Pinpoint the cell where the given text exists, returning its [X, Y] midpoint coordinate. 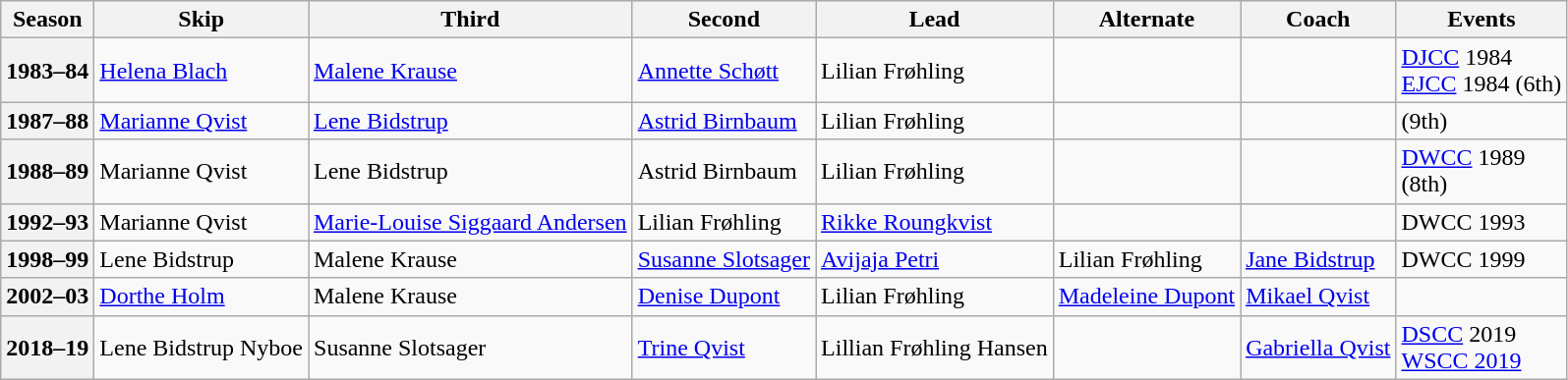
Rikke Roungkvist [935, 222]
1992–93 [47, 222]
Events [1481, 20]
Trine Qvist [724, 348]
Gabriella Qvist [1318, 348]
Lene Bidstrup Nyboe [202, 348]
2002–03 [47, 297]
Dorthe Holm [202, 297]
Helena Blach [202, 71]
Alternate [1146, 20]
Third [471, 20]
1998–99 [47, 259]
Marie-Louise Siggaard Andersen [471, 222]
DWCC 1989 (8th) [1481, 171]
1988–89 [47, 171]
2018–19 [47, 348]
1987–88 [47, 121]
Season [47, 20]
Lead [935, 20]
Mikael Qvist [1318, 297]
DWCC 1993 [1481, 222]
Coach [1318, 20]
DSCC 2019 WSCC 2019 [1481, 348]
(9th) [1481, 121]
Avijaja Petri [935, 259]
1983–84 [47, 71]
Denise Dupont [724, 297]
Second [724, 20]
Skip [202, 20]
DJCC 1984 EJCC 1984 (6th) [1481, 71]
DWCC 1999 [1481, 259]
Lillian Frøhling Hansen [935, 348]
Jane Bidstrup [1318, 259]
Annette Schøtt [724, 71]
Madeleine Dupont [1146, 297]
